For the text-containing cell, return its midpoint in (X, Y) coordinate format. 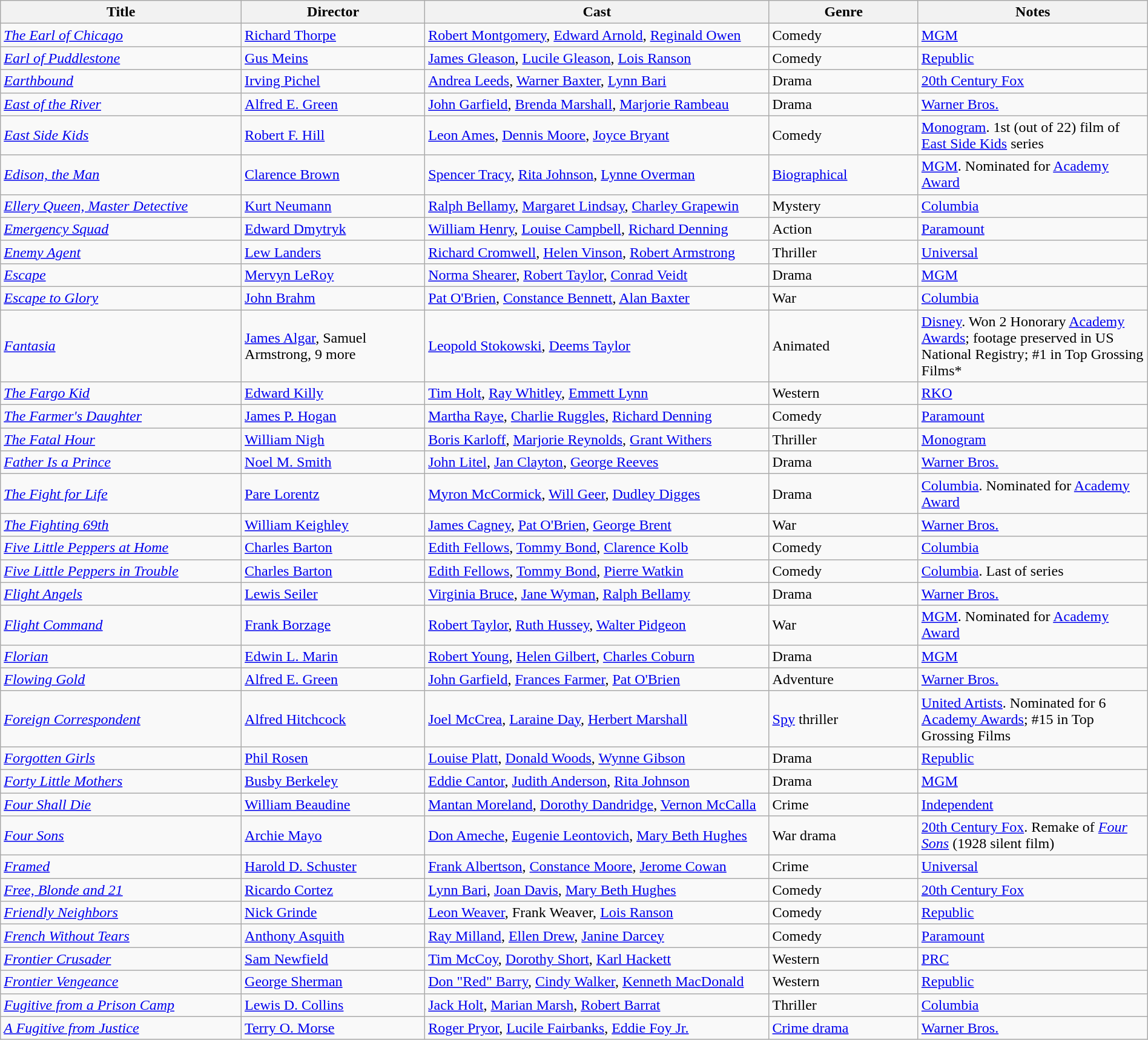
George Sherman (333, 982)
Leon Weaver, Frank Weaver, Lois Ranson (597, 913)
John Garfield, Brenda Marshall, Marjorie Rambeau (597, 104)
Myron McCormick, Will Geer, Dudley Digges (597, 494)
John Garfield, Frances Farmer, Pat O'Brien (597, 679)
Gus Meins (333, 58)
Monogram (1033, 439)
Lynn Bari, Joan Davis, Mary Beth Hughes (597, 890)
Boris Karloff, Marjorie Reynolds, Grant Withers (597, 439)
Edith Fellows, Tommy Bond, Pierre Watkin (597, 571)
Spencer Tracy, Rita Johnson, Lynne Overman (597, 174)
The Farmer's Daughter (121, 416)
Fugitive from a Prison Camp (121, 1005)
Archie Mayo (333, 835)
Edward Dmytryk (333, 229)
William Henry, Louise Campbell, Richard Denning (597, 229)
Mystery (843, 206)
Genre (843, 12)
Ricardo Cortez (333, 890)
Richard Thorpe (333, 35)
James Algar, Samuel Armstrong, 9 more (333, 346)
East Side Kids (121, 136)
Fantasia (121, 346)
Tim McCoy, Dorothy Short, Karl Hackett (597, 959)
War drama (843, 835)
James P. Hogan (333, 416)
Andrea Leeds, Warner Baxter, Lynn Bari (597, 81)
Pare Lorentz (333, 494)
Eddie Cantor, Judith Anderson, Rita Johnson (597, 781)
Emergency Squad (121, 229)
Alfred Hitchcock (333, 719)
The Fighting 69th (121, 525)
Four Sons (121, 835)
William Keighley (333, 525)
French Without Tears (121, 936)
The Fight for Life (121, 494)
Ray Milland, Ellen Drew, Janine Darcey (597, 936)
20th Century Fox. Remake of Four Sons (1928 silent film) (1033, 835)
William Nigh (333, 439)
Flowing Gold (121, 679)
Ralph Bellamy, Margaret Lindsay, Charley Grapewin (597, 206)
PRC (1033, 959)
Five Little Peppers in Trouble (121, 571)
Enemy Agent (121, 252)
Framed (121, 867)
Leopold Stokowski, Deems Taylor (597, 346)
Mantan Moreland, Dorothy Dandridge, Vernon McCalla (597, 805)
The Earl of Chicago (121, 35)
Monogram. 1st (out of 22) film of East Side Kids series (1033, 136)
Irving Pichel (333, 81)
Terry O. Morse (333, 1028)
Notes (1033, 12)
Independent (1033, 805)
Leon Ames, Dennis Moore, Joyce Bryant (597, 136)
Clarence Brown (333, 174)
Frontier Vengeance (121, 982)
Earthbound (121, 81)
Free, Blonde and 21 (121, 890)
Lew Landers (333, 252)
A Fugitive from Justice (121, 1028)
Father Is a Prince (121, 462)
Foreign Correspondent (121, 719)
Forty Little Mothers (121, 781)
Director (333, 12)
Joel McCrea, Laraine Day, Herbert Marshall (597, 719)
Crime drama (843, 1028)
Harold D. Schuster (333, 867)
Title (121, 12)
Mervyn LeRoy (333, 275)
United Artists. Nominated for 6 Academy Awards; #15 in Top Grossing Films (1033, 719)
Lewis D. Collins (333, 1005)
Noel M. Smith (333, 462)
Robert Montgomery, Edward Arnold, Reginald Owen (597, 35)
Martha Raye, Charlie Ruggles, Richard Denning (597, 416)
Columbia. Last of series (1033, 571)
Five Little Peppers at Home (121, 548)
Frank Albertson, Constance Moore, Jerome Cowan (597, 867)
Frank Borzage (333, 625)
Edwin L. Marin (333, 656)
Louise Platt, Donald Woods, Wynne Gibson (597, 758)
Phil Rosen (333, 758)
Busby Berkeley (333, 781)
The Fargo Kid (121, 393)
Edward Killy (333, 393)
Robert Taylor, Ruth Hussey, Walter Pidgeon (597, 625)
Four Shall Die (121, 805)
Kurt Neumann (333, 206)
William Beaudine (333, 805)
Disney. Won 2 Honorary Academy Awards; footage preserved in US National Registry; #1 in Top Grossing Films* (1033, 346)
Action (843, 229)
Flight Command (121, 625)
Richard Cromwell, Helen Vinson, Robert Armstrong (597, 252)
Escape (121, 275)
RKO (1033, 393)
Edith Fellows, Tommy Bond, Clarence Kolb (597, 548)
Florian (121, 656)
Jack Holt, Marian Marsh, Robert Barrat (597, 1005)
Edison, the Man (121, 174)
Biographical (843, 174)
Tim Holt, Ray Whitley, Emmett Lynn (597, 393)
Nick Grinde (333, 913)
Escape to Glory (121, 298)
Robert Young, Helen Gilbert, Charles Coburn (597, 656)
Frontier Crusader (121, 959)
Friendly Neighbors (121, 913)
Forgotten Girls (121, 758)
Earl of Puddlestone (121, 58)
The Fatal Hour (121, 439)
Ellery Queen, Master Detective (121, 206)
Don Ameche, Eugenie Leontovich, Mary Beth Hughes (597, 835)
Lewis Seiler (333, 594)
Norma Shearer, Robert Taylor, Conrad Veidt (597, 275)
East of the River (121, 104)
Roger Pryor, Lucile Fairbanks, Eddie Foy Jr. (597, 1028)
Robert F. Hill (333, 136)
Don "Red" Barry, Cindy Walker, Kenneth MacDonald (597, 982)
John Litel, Jan Clayton, George Reeves (597, 462)
Cast (597, 12)
Sam Newfield (333, 959)
Spy thriller (843, 719)
Virginia Bruce, Jane Wyman, Ralph Bellamy (597, 594)
Animated (843, 346)
John Brahm (333, 298)
Pat O'Brien, Constance Bennett, Alan Baxter (597, 298)
Columbia. Nominated for Academy Award (1033, 494)
James Gleason, Lucile Gleason, Lois Ranson (597, 58)
James Cagney, Pat O'Brien, George Brent (597, 525)
Anthony Asquith (333, 936)
Adventure (843, 679)
Flight Angels (121, 594)
